Pinpoint the cell where the given text exists, returning its [X, Y] midpoint coordinate. 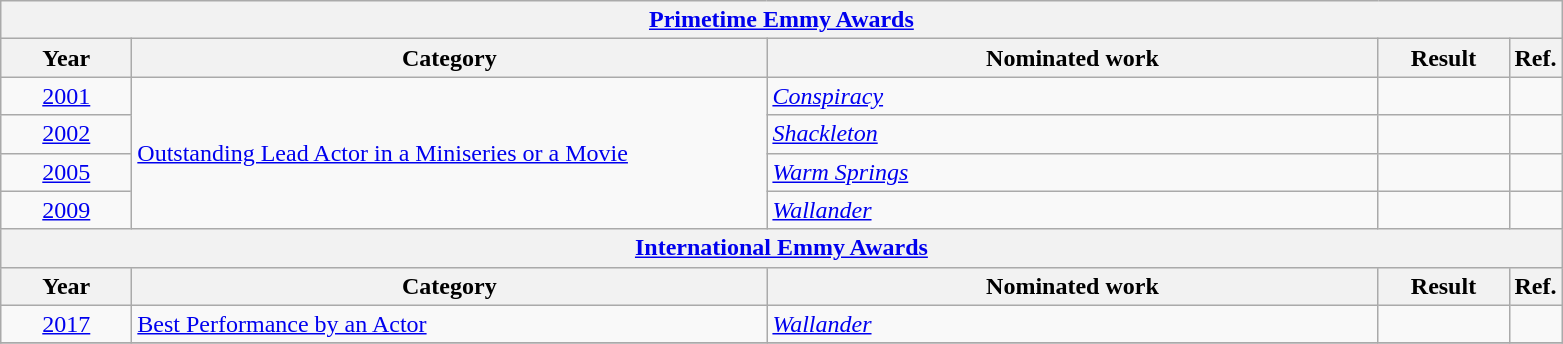
2017 [66, 324]
International Emmy Awards [782, 248]
2009 [66, 210]
Best Performance by an Actor [450, 324]
2005 [66, 172]
2002 [66, 134]
Primetime Emmy Awards [782, 20]
Shackleton [1072, 134]
Outstanding Lead Actor in a Miniseries or a Movie [450, 153]
Warm Springs [1072, 172]
Conspiracy [1072, 96]
2001 [66, 96]
